Pinpoint the cell where the given text exists, returning its [X, Y] midpoint coordinate. 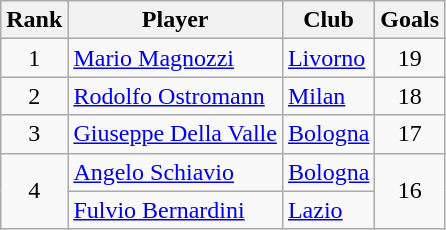
Goals [410, 20]
Giuseppe Della Valle [176, 134]
4 [34, 191]
Player [176, 20]
Mario Magnozzi [176, 58]
Rodolfo Ostromann [176, 96]
Lazio [328, 210]
18 [410, 96]
Rank [34, 20]
Angelo Schiavio [176, 172]
17 [410, 134]
Livorno [328, 58]
Milan [328, 96]
Club [328, 20]
2 [34, 96]
Fulvio Bernardini [176, 210]
1 [34, 58]
16 [410, 191]
19 [410, 58]
3 [34, 134]
